Find where the given text appears and provide that cell's center as (X, Y) coordinate. 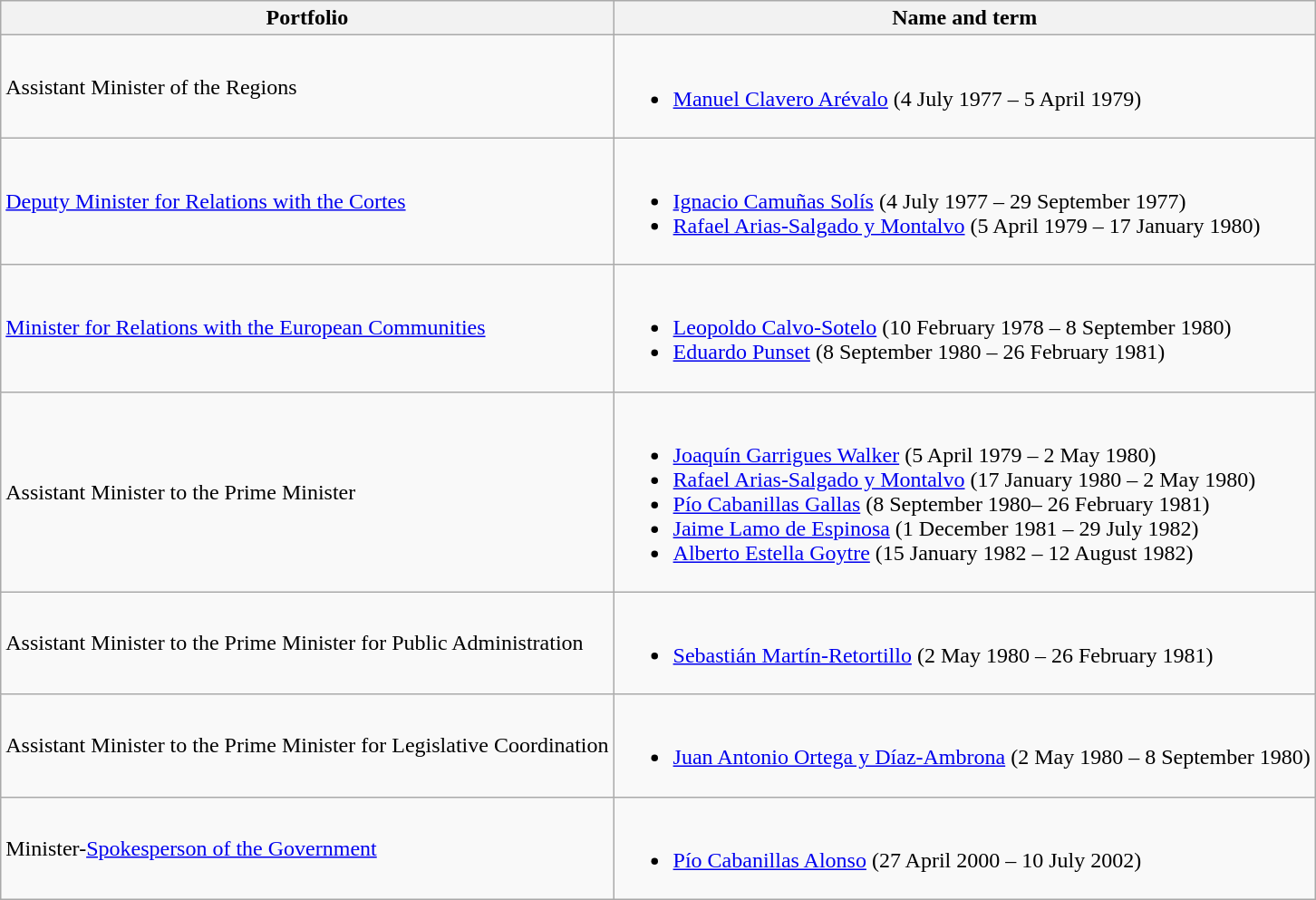
Assistant Minister to the Prime Minister for Public Administration (307, 644)
Deputy Minister for Relations with the Cortes (307, 201)
Assistant Minister of the Regions (307, 87)
Assistant Minister to the Prime Minister for Legislative Coordination (307, 745)
Juan Antonio Ortega y Díaz-Ambrona (2 May 1980 – 8 September 1980) (964, 745)
Assistant Minister to the Prime Minister (307, 491)
Minister for Relations with the European Communities (307, 328)
Leopoldo Calvo-Sotelo (10 February 1978 – 8 September 1980)Eduardo Punset (8 September 1980 – 26 February 1981) (964, 328)
Ignacio Camuñas Solís (4 July 1977 – 29 September 1977)Rafael Arias-Salgado y Montalvo (5 April 1979 – 17 January 1980) (964, 201)
Name and term (964, 18)
Manuel Clavero Arévalo (4 July 1977 – 5 April 1979) (964, 87)
Minister-Spokesperson of the Government (307, 848)
Portfolio (307, 18)
Sebastián Martín-Retortillo (2 May 1980 – 26 February 1981) (964, 644)
Pío Cabanillas Alonso (27 April 2000 – 10 July 2002) (964, 848)
